Search for the cell housing the specified text and yield its [x, y] center coordinate. 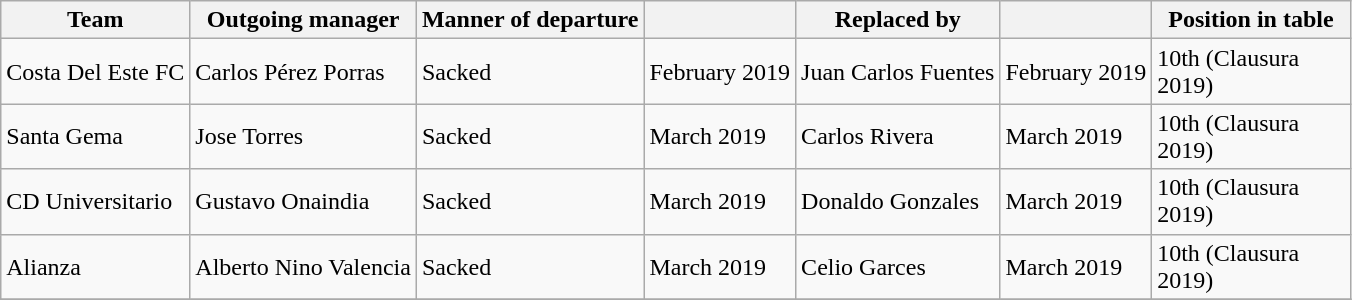
Position in table [1252, 20]
Alianza [96, 266]
Manner of departure [530, 20]
Donaldo Gonzales [898, 202]
Jose Torres [304, 136]
Outgoing manager [304, 20]
Juan Carlos Fuentes [898, 72]
Alberto Nino Valencia [304, 266]
CD Universitario [96, 202]
Celio Garces [898, 266]
Carlos Rivera [898, 136]
Gustavo Onaindia [304, 202]
Replaced by [898, 20]
Costa Del Este FC [96, 72]
Team [96, 20]
Santa Gema [96, 136]
Carlos Pérez Porras [304, 72]
